Locate the cell with the specified text and output its [x, y] center coordinate. 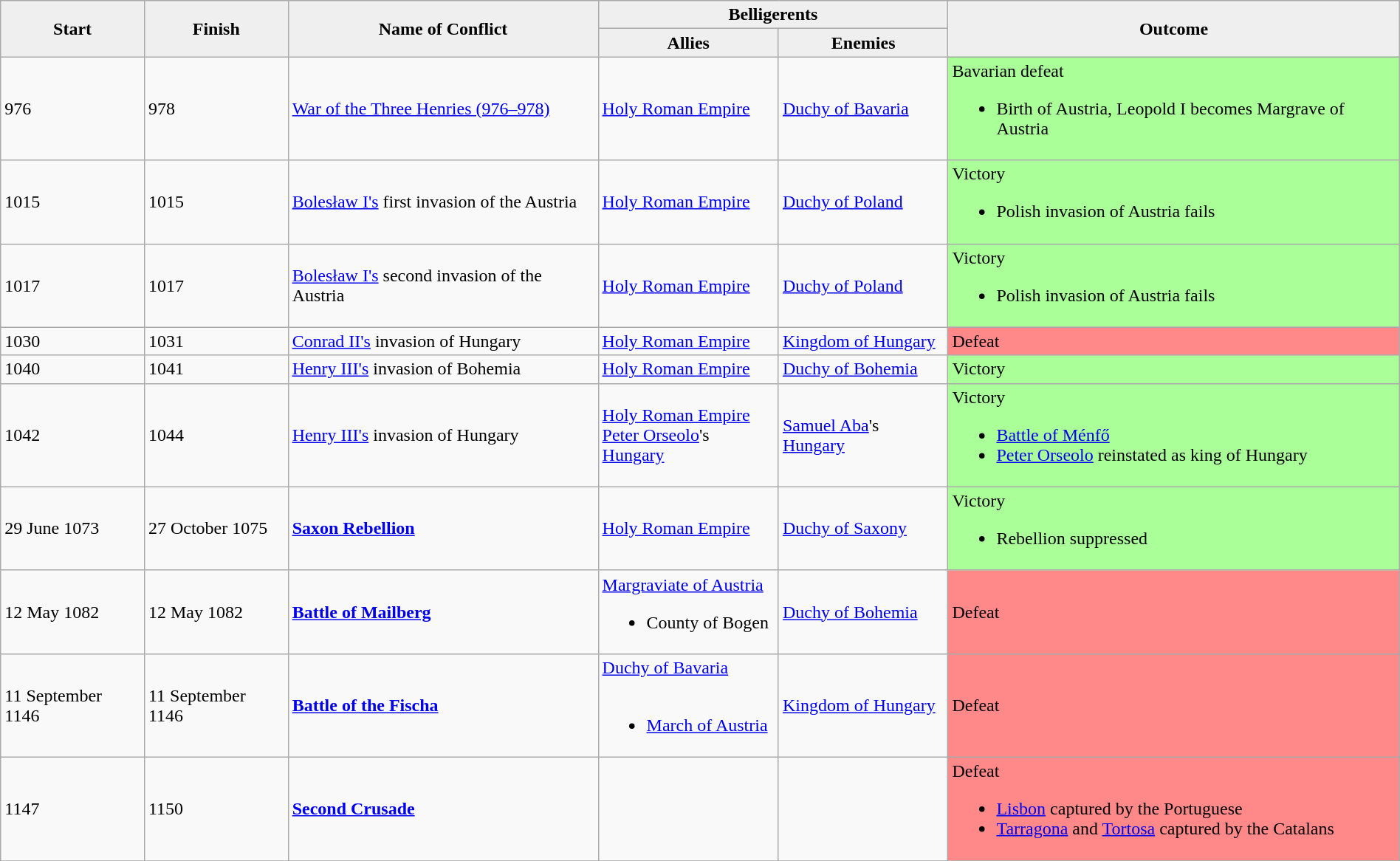
Finish [216, 29]
Outcome [1174, 29]
Battle of Mailberg [443, 611]
Duchy of Bavaria March of Austria [688, 705]
Henry III's invasion of Hungary [443, 435]
1147 [72, 809]
29 June 1073 [72, 529]
Enemies [862, 43]
VictoryRebellion suppressed [1174, 529]
VictoryBattle of MénfőPeter Orseolo reinstated as king of Hungary [1174, 435]
27 October 1075 [216, 529]
1041 [216, 369]
1031 [216, 341]
1150 [216, 809]
Duchy of Bavaria [862, 109]
Battle of the Fischa [443, 705]
Holy Roman Empire Peter Orseolo's Hungary [688, 435]
Bolesław I's first invasion of the Austria [443, 202]
1042 [72, 435]
1040 [72, 369]
978 [216, 109]
War of the Three Henries (976–978) [443, 109]
Henry III's invasion of Bohemia [443, 369]
1044 [216, 435]
1030 [72, 341]
Saxon Rebellion [443, 529]
Second Crusade [443, 809]
Conrad II's invasion of Hungary [443, 341]
Victory [1174, 369]
Bolesław I's second invasion of the Austria [443, 285]
DefeatLisbon captured by the PortugueseTarragona and Tortosa captured by the Catalans [1174, 809]
Margraviate of AustriaCounty of Bogen [688, 611]
Samuel Aba's Hungary [862, 435]
Bavarian defeatBirth of Austria, Leopold I becomes Margrave of Austria [1174, 109]
Start [72, 29]
Belligerents [773, 15]
Duchy of Saxony [862, 529]
Name of Conflict [443, 29]
976 [72, 109]
Allies [688, 43]
